Locate the cell with the specified text and output its (x, y) center coordinate. 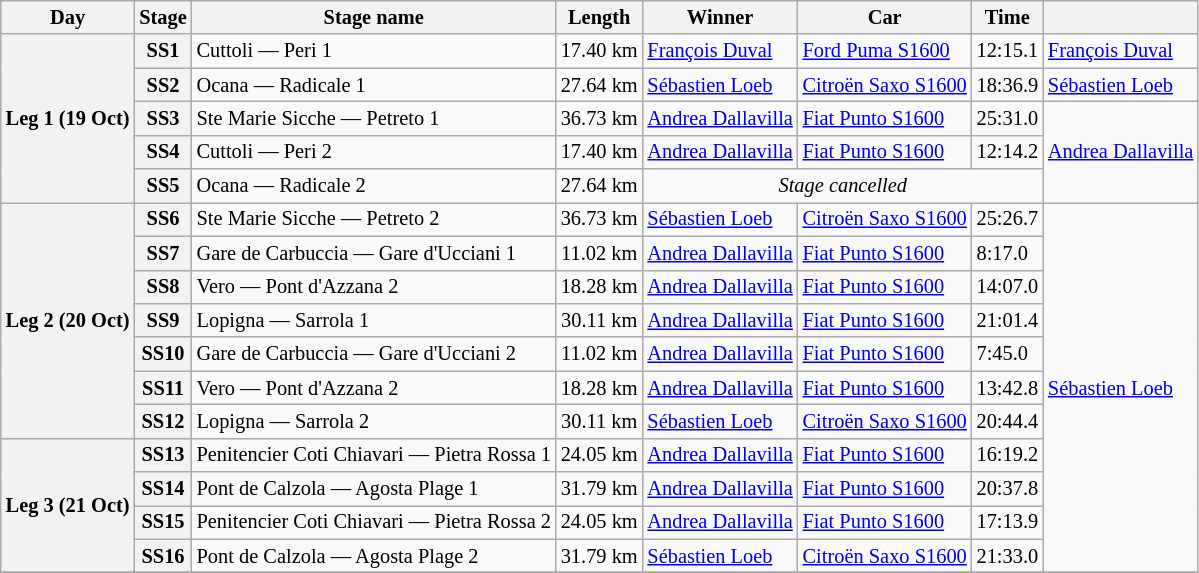
12:14.2 (1008, 152)
Pont de Calzola — Agosta Plage 2 (374, 556)
Gare de Carbuccia — Gare d'Ucciani 1 (374, 253)
SS12 (162, 421)
25:26.7 (1008, 219)
SS2 (162, 85)
SS7 (162, 253)
SS1 (162, 51)
SS8 (162, 287)
Car (885, 17)
Penitencier Coti Chiavari — Pietra Rossa 2 (374, 522)
17:13.9 (1008, 522)
Stage cancelled (844, 186)
25:31.0 (1008, 118)
SS9 (162, 320)
Cuttoli — Peri 1 (374, 51)
Lopigna — Sarrola 2 (374, 421)
Leg 2 (20 Oct) (68, 320)
Ford Puma S1600 (885, 51)
Stage name (374, 17)
Leg 1 (19 Oct) (68, 118)
Winner (720, 17)
Cuttoli — Peri 2 (374, 152)
SS11 (162, 388)
18:36.9 (1008, 85)
SS14 (162, 489)
SS4 (162, 152)
Leg 3 (21 Oct) (68, 506)
SS15 (162, 522)
16:19.2 (1008, 455)
SS6 (162, 219)
Penitencier Coti Chiavari — Pietra Rossa 1 (374, 455)
14:07.0 (1008, 287)
SS13 (162, 455)
Ocana — Radicale 2 (374, 186)
SS16 (162, 556)
Gare de Carbuccia — Gare d'Ucciani 2 (374, 354)
SS10 (162, 354)
Lopigna — Sarrola 1 (374, 320)
12:15.1 (1008, 51)
Time (1008, 17)
Stage (162, 17)
Pont de Calzola — Agosta Plage 1 (374, 489)
Ste Marie Sicche — Petreto 1 (374, 118)
Ocana — Radicale 1 (374, 85)
8:17.0 (1008, 253)
Ste Marie Sicche — Petreto 2 (374, 219)
Day (68, 17)
SS3 (162, 118)
7:45.0 (1008, 354)
13:42.8 (1008, 388)
21:01.4 (1008, 320)
Length (600, 17)
21:33.0 (1008, 556)
20:44.4 (1008, 421)
SS5 (162, 186)
20:37.8 (1008, 489)
